Find where the given text appears and provide that cell's center as [X, Y] coordinate. 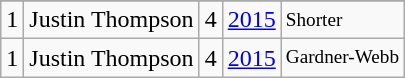
Gardner-Webb [342, 58]
Shorter [342, 20]
